Output the (X, Y) coordinate of the center of the cell containing the given text.  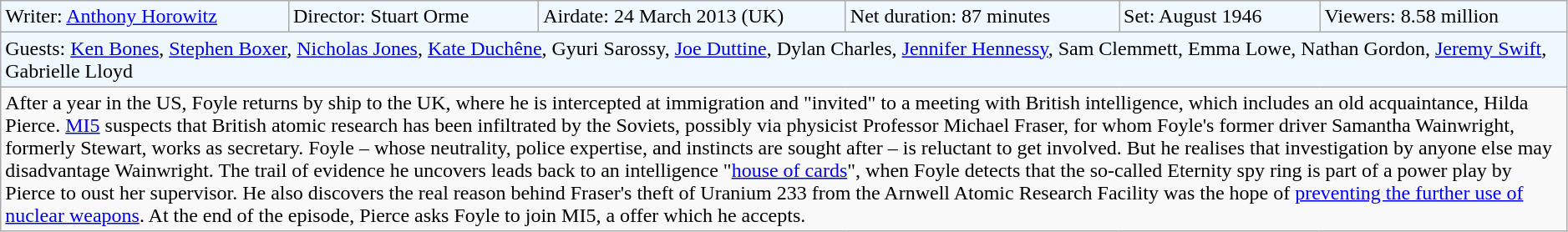
Airdate: 24 March 2013 (UK) (693, 17)
Net duration: 87 minutes (982, 17)
Director: Stuart Orme (413, 17)
Set: August 1946 (1220, 17)
Viewers: 8.58 million (1444, 17)
Writer: Anthony Horowitz (145, 17)
